Determine the (x, y) coordinate at the center of the cell enclosing the given text.  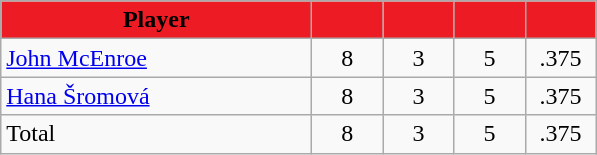
Player (156, 20)
Total (156, 134)
John McEnroe (156, 58)
Hana Šromová (156, 96)
